Identify which cell holds the provided text, then report its [X, Y] central coordinate. 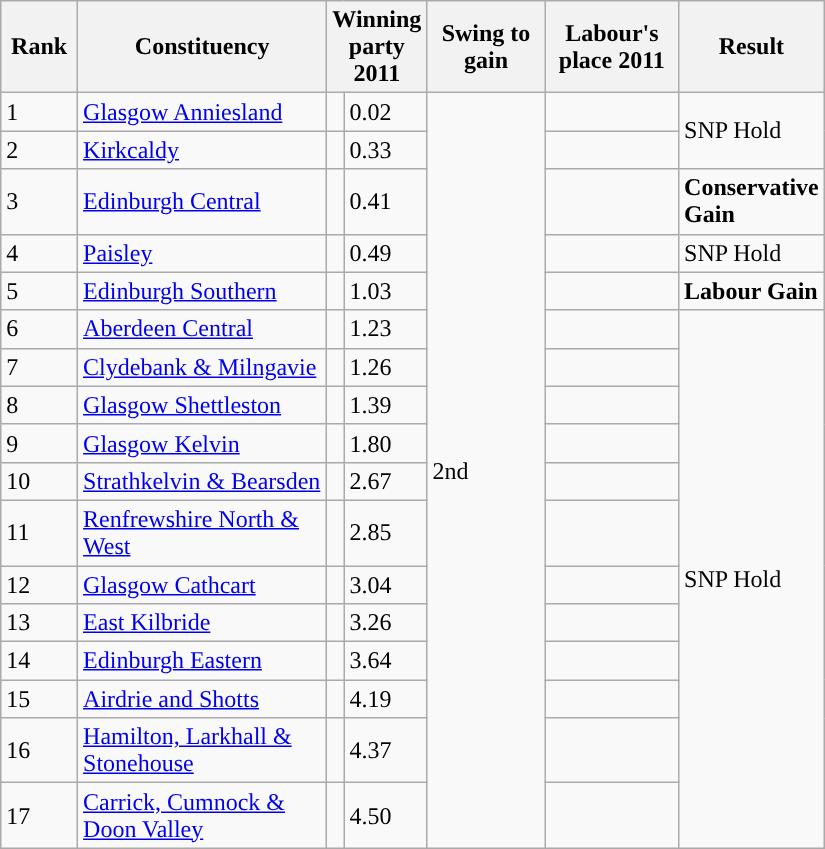
Kirkcaldy [202, 150]
1 [40, 112]
7 [40, 367]
1.80 [386, 443]
East Kilbride [202, 623]
1.39 [386, 405]
3.04 [386, 585]
Edinburgh Southern [202, 291]
Aberdeen Central [202, 329]
3.26 [386, 623]
3.64 [386, 661]
Labour Gain [752, 291]
Strathkelvin & Bearsden [202, 481]
Glasgow Cathcart [202, 585]
0.41 [386, 202]
6 [40, 329]
0.49 [386, 253]
Conservative Gain [752, 202]
12 [40, 585]
Hamilton, Larkhall & Stonehouse [202, 750]
13 [40, 623]
1.26 [386, 367]
Renfrewshire North & West [202, 532]
Glasgow Kelvin [202, 443]
1.03 [386, 291]
11 [40, 532]
10 [40, 481]
5 [40, 291]
Glasgow Anniesland [202, 112]
Rank [40, 47]
Constituency [202, 47]
Winning party 2011 [377, 47]
3 [40, 202]
2.67 [386, 481]
2nd [486, 470]
Labour's place 2011 [612, 47]
4.19 [386, 699]
Edinburgh Central [202, 202]
14 [40, 661]
Carrick, Cumnock & Doon Valley [202, 816]
0.33 [386, 150]
0.02 [386, 112]
16 [40, 750]
9 [40, 443]
Glasgow Shettleston [202, 405]
4.37 [386, 750]
Result [752, 47]
2 [40, 150]
17 [40, 816]
Clydebank & Milngavie [202, 367]
Airdrie and Shotts [202, 699]
15 [40, 699]
Edinburgh Eastern [202, 661]
4.50 [386, 816]
8 [40, 405]
2.85 [386, 532]
1.23 [386, 329]
4 [40, 253]
Swing to gain [486, 47]
Paisley [202, 253]
